Pinpoint the cell where the given text exists, returning its [x, y] midpoint coordinate. 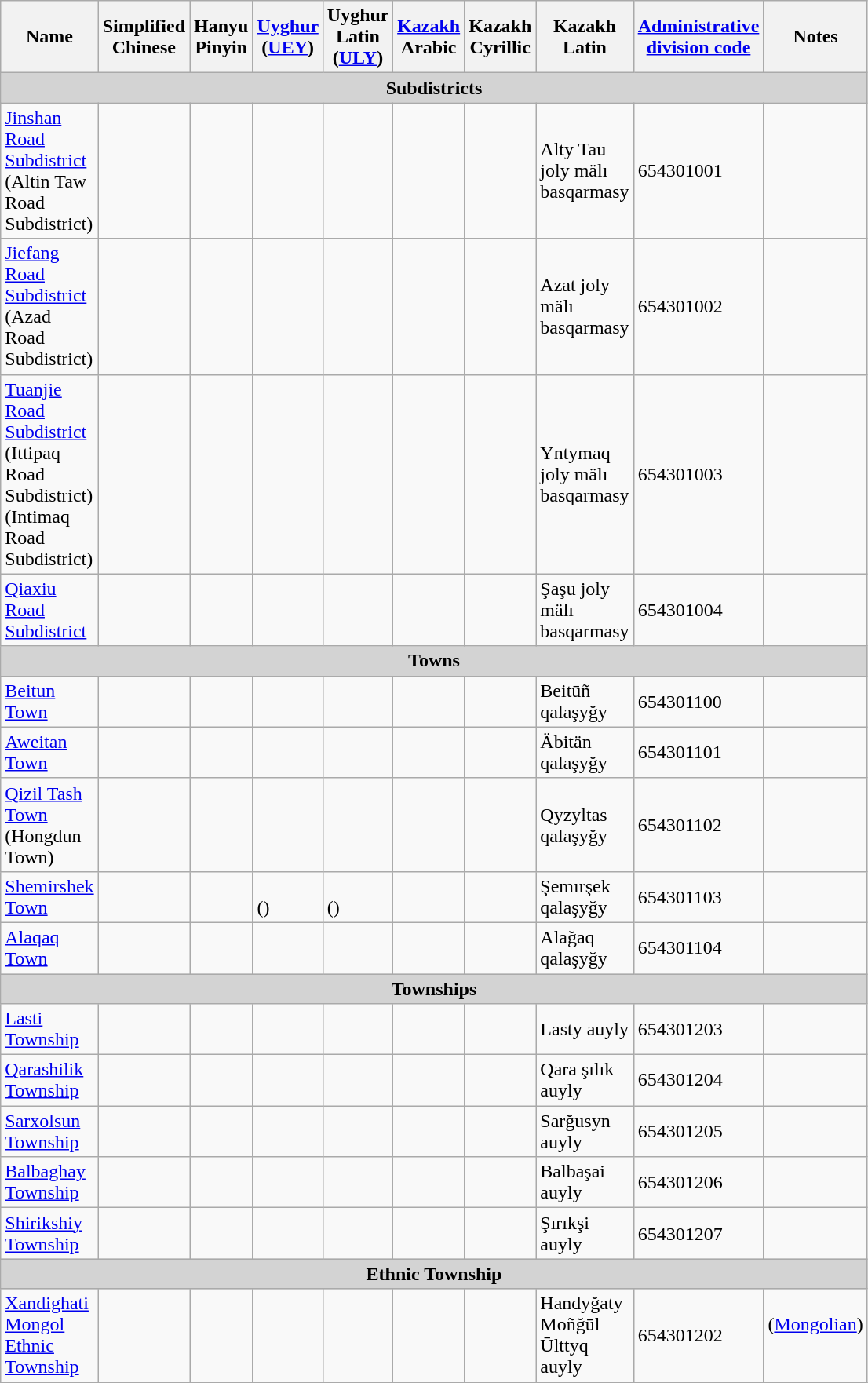
Sarğusyn auyly [585, 1132]
Şaşu joly mälı basqarmasy [585, 610]
Kazakh Arabic [429, 37]
Qara şılık auyly [585, 1080]
Sarxolsun Township [49, 1132]
Alty Tau joly mälı basqarmasy [585, 171]
654301101 [698, 752]
Balbaşaiauyly [585, 1182]
Kazakh Latin [585, 37]
654301204 [698, 1080]
Azat joly mälı basqarmasy [585, 306]
Uyghur (UEY) [287, 37]
Xandighati Mongol Ethnic Township [49, 1336]
Handyğaty Moñğūl Ūlttyq auyly [585, 1336]
654301102 [698, 824]
Shemirshek Town [49, 896]
Tuanjie Road Subdistrict(Ittipaq Road Subdistrict)(Intimaq Road Subdistrict) [49, 474]
Jinshan Road Subdistrict(Altin Taw Road Subdistrict) [49, 171]
654301103 [698, 896]
Qyzyltas qalaşyğy [585, 824]
Beitun Town [49, 702]
Jiefang Road Subdistrict(Azad Road Subdistrict) [49, 306]
Qizil Tash Town(Hongdun Town) [49, 824]
Alaqaq Town [49, 948]
Şemırşek qalaşyğy [585, 896]
Äbitän qalaşyğy [585, 752]
Townships [434, 988]
Hanyu Pinyin [221, 37]
Simplified Chinese [144, 37]
654301001 [698, 171]
Qiaxiu Road Subdistrict [49, 610]
654301104 [698, 948]
Kazakh Cyrillic [501, 37]
Alağaq qalaşyğy [585, 948]
Administrative division code [698, 37]
654301002 [698, 306]
Yntymaq joly mälı basqarmasy [585, 474]
654301205 [698, 1132]
Beitūñ qalaşyğy [585, 702]
654301206 [698, 1182]
Subdistricts [434, 88]
Şırıkşi auyly [585, 1234]
Name [49, 37]
654301203 [698, 1030]
Towns [434, 661]
654301004 [698, 610]
654301207 [698, 1234]
Shirikshiy Township [49, 1234]
Qarashilik Township [49, 1080]
Notes [815, 37]
654301100 [698, 702]
Lasty auyly [585, 1030]
Aweitan Town [49, 752]
(Mongolian) [815, 1336]
654301003 [698, 474]
654301202 [698, 1336]
Lasti Township [49, 1030]
Balbaghay Township [49, 1182]
Uyghur Latin (ULY) [358, 37]
Ethnic Township [434, 1274]
